Pinpoint the cell where the given text exists, returning its [x, y] midpoint coordinate. 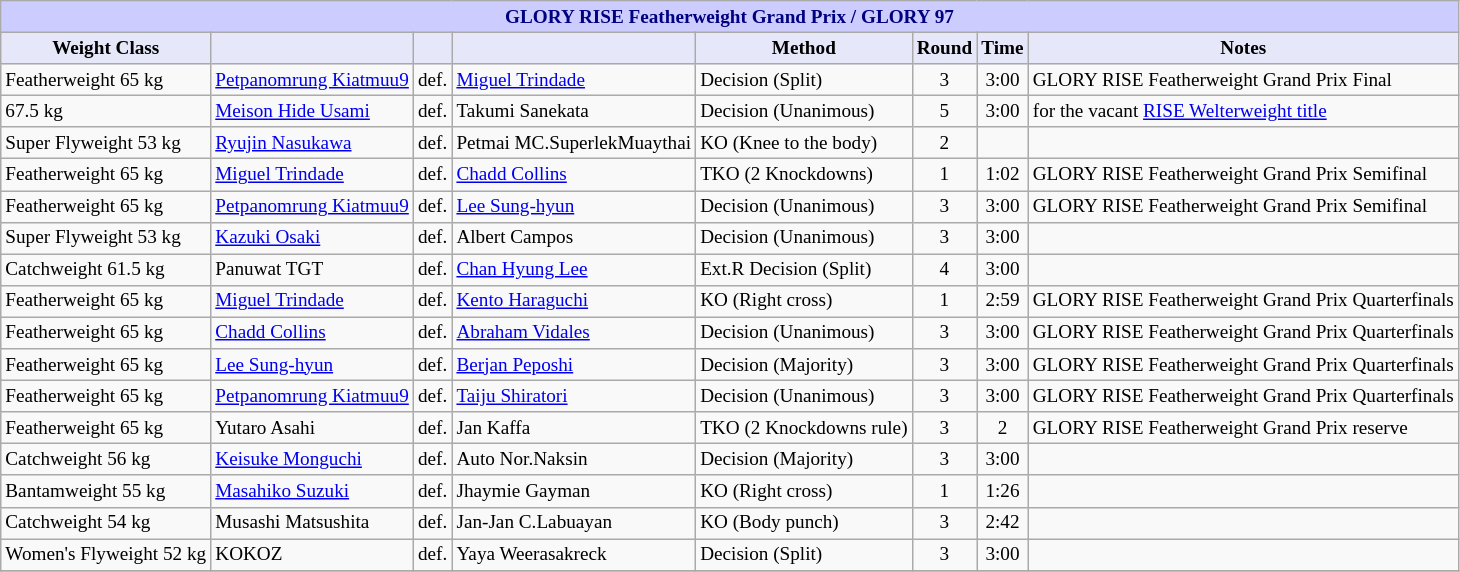
Masahiko Suzuki [312, 491]
Notes [1243, 48]
for the vacant RISE Welterweight title [1243, 111]
Berjan Peposhi [574, 365]
Ext.R Decision (Split) [804, 270]
TKO (2 Knockdowns) [804, 175]
Panuwat TGT [312, 270]
Petmai MC.SuperlekMuaythai [574, 143]
4 [944, 270]
67.5 kg [106, 111]
Jan-Jan C.Labuayan [574, 523]
Jhaymie Gayman [574, 491]
Keisuke Monguchi [312, 460]
Taiju Shiratori [574, 396]
1:02 [1002, 175]
Bantamweight 55 kg [106, 491]
2:59 [1002, 301]
Meison Hide Usami [312, 111]
Catchweight 61.5 kg [106, 270]
TKO (2 Knockdowns rule) [804, 428]
Kazuki Osaki [312, 238]
Jan Kaffa [574, 428]
GLORY RISE Featherweight Grand Prix reserve [1243, 428]
1:26 [1002, 491]
2:42 [1002, 523]
Weight Class [106, 48]
KO (Knee to the body) [804, 143]
GLORY RISE Featherweight Grand Prix Final [1243, 80]
Chan Hyung Lee [574, 270]
Takumi Sanekata [574, 111]
Ryujin Nasukawa [312, 143]
Catchweight 56 kg [106, 460]
Catchweight 54 kg [106, 523]
Round [944, 48]
Method [804, 48]
Kento Haraguchi [574, 301]
Albert Campos [574, 238]
Auto Nor.Naksin [574, 460]
Abraham Vidales [574, 333]
GLORY RISE Featherweight Grand Prix / GLORY 97 [730, 17]
Musashi Matsushita [312, 523]
Yutaro Asahi [312, 428]
Time [1002, 48]
KO (Body punch) [804, 523]
Women's Flyweight 52 kg [106, 554]
Yaya Weerasakreck [574, 554]
5 [944, 111]
KOKOZ [312, 554]
